Find where the given text appears and provide that cell's center as [X, Y] coordinate. 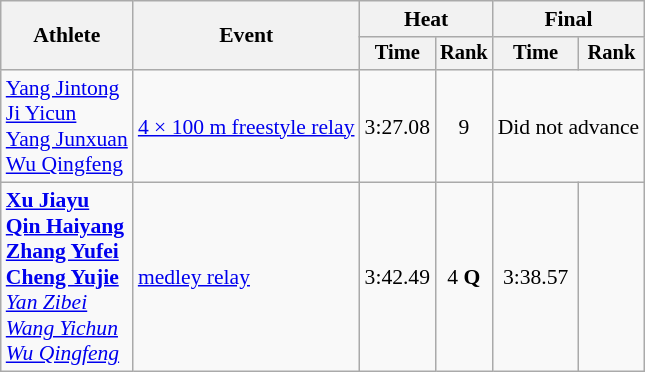
Yang Jintong Ji Yicun Yang Junxuan Wu Qingfeng [67, 126]
Heat [426, 19]
4 Q [464, 278]
3:38.57 [536, 278]
Final [569, 19]
3:27.08 [398, 126]
Did not advance [569, 126]
4 × 100 m freestyle relay [246, 126]
9 [464, 126]
medley relay [246, 278]
3:42.49 [398, 278]
Athlete [67, 36]
Xu JiayuQin HaiyangZhang YufeiCheng YujieYan ZibeiWang YichunWu Qingfeng [67, 278]
Event [246, 36]
